Identify which cell holds the provided text, then report its (x, y) central coordinate. 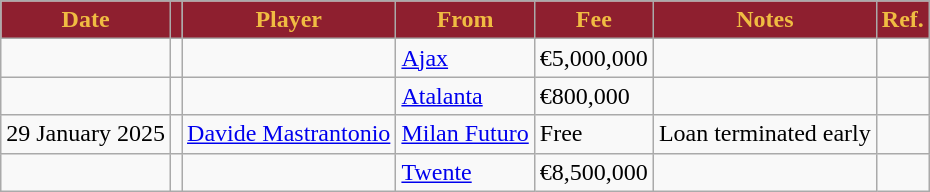
€8,500,000 (594, 172)
Date (86, 20)
Player (289, 20)
Loan terminated early (764, 134)
Atalanta (465, 96)
Milan Futuro (465, 134)
Ajax (465, 58)
Davide Mastrantonio (289, 134)
Ref. (902, 20)
Fee (594, 20)
From (465, 20)
€800,000 (594, 96)
Free (594, 134)
Notes (764, 20)
€5,000,000 (594, 58)
29 January 2025 (86, 134)
Twente (465, 172)
